From the cell containing the given text, extract its center point as (X, Y) coordinate. 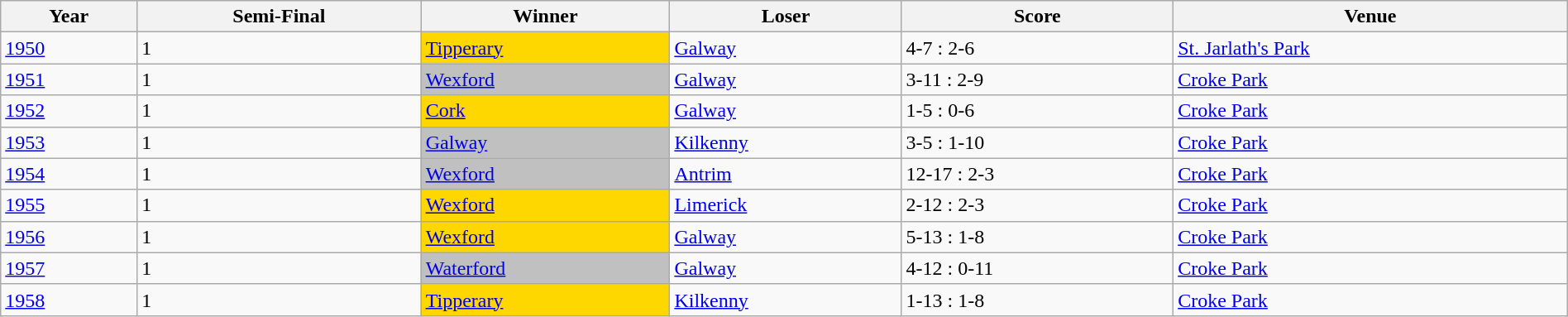
1-13 : 1-8 (1037, 300)
Venue (1371, 17)
3-5 : 1-10 (1037, 142)
1958 (69, 300)
Limerick (786, 205)
Waterford (546, 268)
Year (69, 17)
Score (1037, 17)
Winner (546, 17)
Semi-Final (280, 17)
2-12 : 2-3 (1037, 205)
Cork (546, 111)
3-11 : 2-9 (1037, 79)
St. Jarlath's Park (1371, 48)
1956 (69, 237)
1955 (69, 205)
5-13 : 1-8 (1037, 237)
1957 (69, 268)
12-17 : 2-3 (1037, 174)
1953 (69, 142)
1950 (69, 48)
4-7 : 2-6 (1037, 48)
1952 (69, 111)
Loser (786, 17)
1951 (69, 79)
4-12 : 0-11 (1037, 268)
1-5 : 0-6 (1037, 111)
Antrim (786, 174)
1954 (69, 174)
